Return [x, y] of the center of cell containing provided text 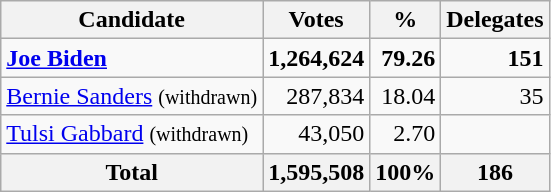
Votes [316, 20]
Candidate [132, 20]
Bernie Sanders (withdrawn) [132, 96]
18.04 [406, 96]
151 [495, 58]
186 [495, 172]
2.70 [406, 134]
35 [495, 96]
Joe Biden [132, 58]
1,595,508 [316, 172]
43,050 [316, 134]
% [406, 20]
Tulsi Gabbard (withdrawn) [132, 134]
Delegates [495, 20]
100% [406, 172]
287,834 [316, 96]
79.26 [406, 58]
Total [132, 172]
1,264,624 [316, 58]
